Scan for the cell matching the given text and deliver its (x, y) coordinate at center. 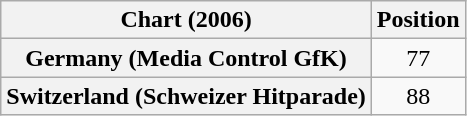
77 (418, 58)
Chart (2006) (186, 20)
Switzerland (Schweizer Hitparade) (186, 96)
88 (418, 96)
Germany (Media Control GfK) (186, 58)
Position (418, 20)
